Extract the (X, Y) coordinate from the center of the cell holding the provided text.  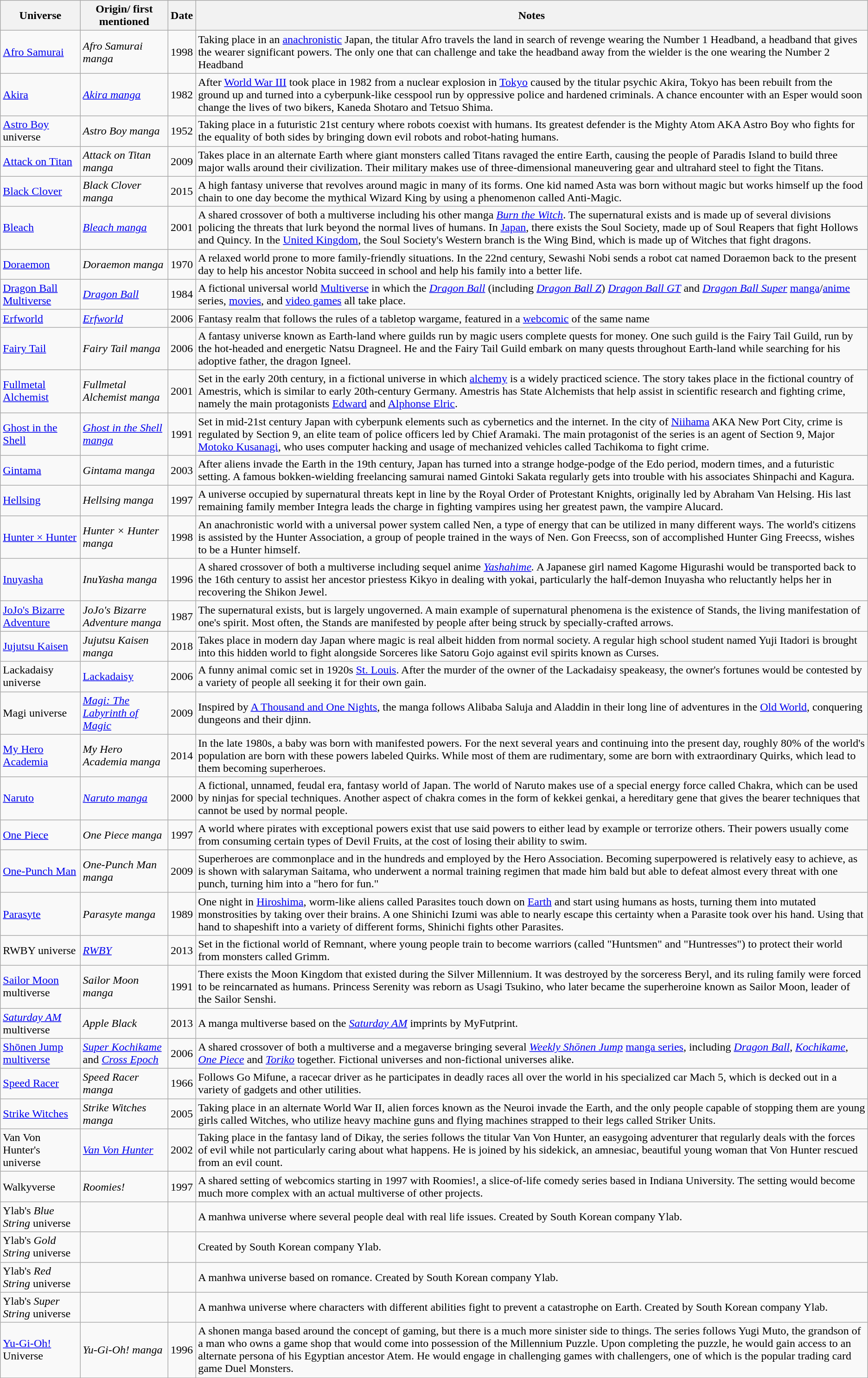
Jujutsu Kaisen (40, 647)
Hellsing manga (124, 501)
Fairy Tail (40, 348)
Ylab's Red String universe (40, 1277)
1989 (182, 914)
Magi universe (40, 713)
Gintama (40, 470)
1952 (182, 131)
2000 (182, 798)
Fullmetal Alchemist manga (124, 391)
Roomies! (124, 1186)
Strike Witches (40, 1114)
Origin/ first mentioned (124, 16)
Doraemon manga (124, 264)
A manhwa universe where several people deal with real life issues. Created by South Korean company Ylab. (532, 1217)
Akira manga (124, 95)
Fullmetal Alchemist (40, 391)
Ylab's Gold String universe (40, 1247)
2002 (182, 1150)
Jujutsu Kaisen manga (124, 647)
Parasyte (40, 914)
Created by South Korean company Ylab. (532, 1247)
Afro Samurai manga (124, 52)
A manhwa universe where characters with different abilities fight to prevent a catastrophe on Earth. Created by South Korean company Ylab. (532, 1307)
My Hero Academia manga (124, 756)
A manga multiverse based on the Saturday AM imprints by MyFutprint. (532, 1023)
Fairy Tail manga (124, 348)
1987 (182, 616)
2018 (182, 647)
Yu-Gi-Oh! manga (124, 1350)
Hellsing (40, 501)
Afro Samurai (40, 52)
1984 (182, 294)
Hunter × Hunter manga (124, 537)
2003 (182, 470)
1970 (182, 264)
Shōnen Jump multiverse (40, 1054)
Inuyasha (40, 580)
Yu-Gi-Oh! Universe (40, 1350)
Gintama manga (124, 470)
Dragon Ball Multiverse (40, 294)
Speed Racer manga (124, 1083)
Date (182, 16)
Dragon Ball (124, 294)
One-Punch Man manga (124, 871)
Universe (40, 16)
Super Kochikame and Cross Epoch (124, 1054)
Strike Witches manga (124, 1114)
Parasyte manga (124, 914)
Van Von Hunter's universe (40, 1150)
Astro Boy manga (124, 131)
RWBY universe (40, 950)
RWBY (124, 950)
Notes (532, 16)
Sailor Moon manga (124, 987)
Sailor Moon multiverse (40, 987)
A manhwa universe based on romance. Created by South Korean company Ylab. (532, 1277)
My Hero Academia (40, 756)
Ghost in the Shell manga (124, 434)
2015 (182, 191)
Fantasy realm that follows the rules of a tabletop wargame, featured in a webcomic of the same name (532, 318)
Bleach manga (124, 228)
Lackadaisy (124, 676)
Black Clover manga (124, 191)
Speed Racer (40, 1083)
Ghost in the Shell (40, 434)
JoJo's Bizarre Adventure (40, 616)
Lackadaisy universe (40, 676)
One Piece (40, 835)
JoJo's Bizarre Adventure manga (124, 616)
One Piece manga (124, 835)
InuYasha manga (124, 580)
Hunter × Hunter (40, 537)
Akira (40, 95)
1982 (182, 95)
2014 (182, 756)
Bleach (40, 228)
Ylab's Super String universe (40, 1307)
1966 (182, 1083)
Van Von Hunter (124, 1150)
Naruto (40, 798)
Black Clover (40, 191)
Naruto manga (124, 798)
Magi: The Labyrinth of Magic (124, 713)
One-Punch Man (40, 871)
2005 (182, 1114)
Apple Black (124, 1023)
Ylab's Blue String universe (40, 1217)
Doraemon (40, 264)
Attack on Titan (40, 161)
Saturday AM multiverse (40, 1023)
Astro Boy universe (40, 131)
Walkyverse (40, 1186)
Attack on Titan manga (124, 161)
